Return the (x, y) coordinate for the center point of the cell that contains the specified text.  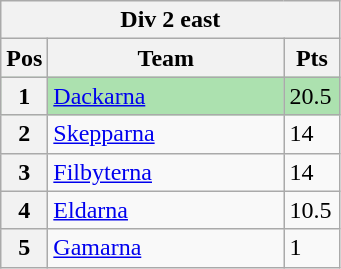
2 (24, 134)
Pos (24, 58)
20.5 (312, 96)
Div 2 east (170, 20)
10.5 (312, 210)
Pts (312, 58)
Filbyterna (166, 172)
Dackarna (166, 96)
Team (166, 58)
Skepparna (166, 134)
5 (24, 248)
4 (24, 210)
Eldarna (166, 210)
3 (24, 172)
Gamarna (166, 248)
